Return [X, Y] of the center of cell containing provided text 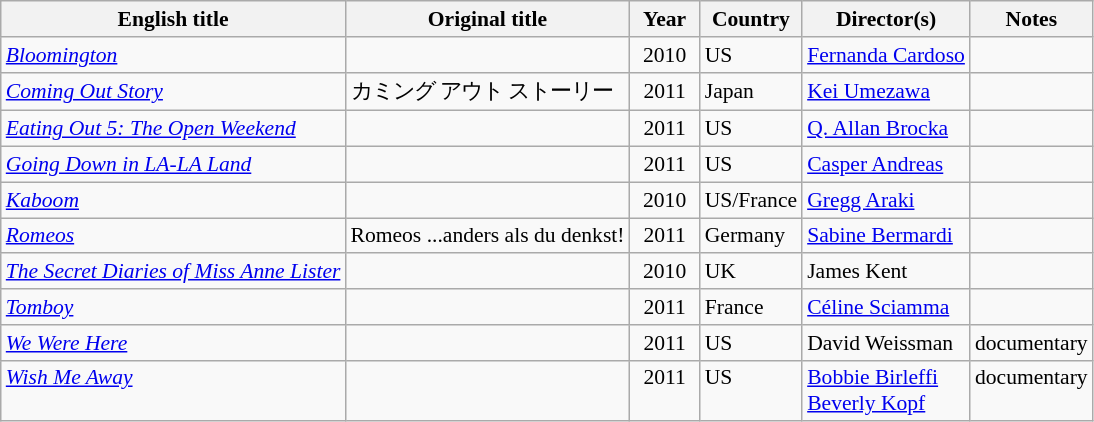
Wish Me Away [174, 390]
Original title [487, 19]
Céline Sciamma [886, 307]
Kei Umezawa [886, 92]
Coming Out Story [174, 92]
Fernanda Cardoso [886, 55]
France [751, 307]
US/France [751, 200]
David Weissman [886, 343]
Bloomington [174, 55]
Japan [751, 92]
Kaboom [174, 200]
Romeos ...anders als du denkst! [487, 236]
カミング アウト ストーリー [487, 92]
Tomboy [174, 307]
English title [174, 19]
UK [751, 272]
Sabine Bermardi [886, 236]
Casper Andreas [886, 165]
Bobbie Birleffi Beverly Kopf [886, 390]
Country [751, 19]
The Secret Diaries of Miss Anne Lister [174, 272]
Romeos [174, 236]
Eating Out 5: The Open Weekend [174, 129]
We Were Here [174, 343]
Going Down in LA-LA Land [174, 165]
James Kent [886, 272]
Year [665, 19]
Director(s) [886, 19]
Germany [751, 236]
Notes [1032, 19]
Q. Allan Brocka [886, 129]
Gregg Araki [886, 200]
